Provide the (X, Y) coordinate of the cell's center where the given text is located.  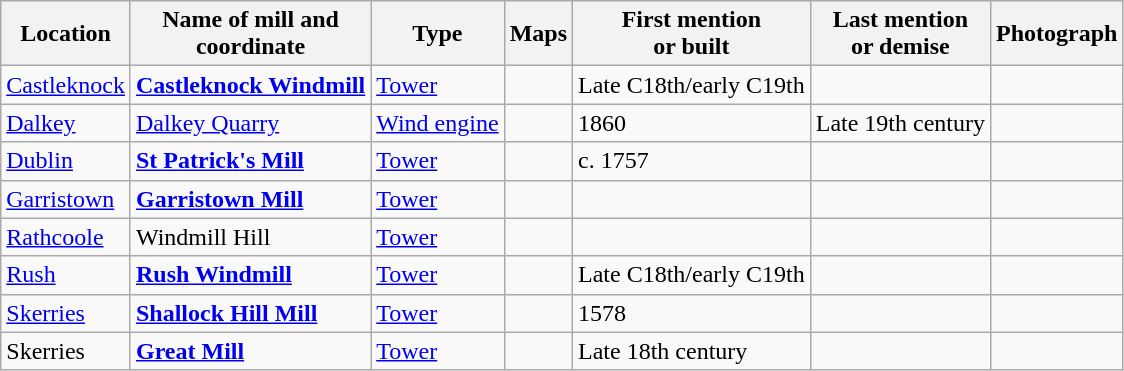
Name of mill andcoordinate (250, 34)
First mentionor built (692, 34)
Garristown Mill (250, 199)
Rush Windmill (250, 275)
Photograph (1057, 34)
1860 (692, 123)
St Patrick's Mill (250, 161)
Rathcoole (66, 237)
Castleknock (66, 85)
Shallock Hill Mill (250, 313)
Type (438, 34)
Dalkey Quarry (250, 123)
Wind engine (438, 123)
Garristown (66, 199)
Late 18th century (692, 351)
Rush (66, 275)
Dalkey (66, 123)
Maps (538, 34)
Castleknock Windmill (250, 85)
Windmill Hill (250, 237)
Last mention or demise (900, 34)
Location (66, 34)
c. 1757 (692, 161)
Late 19th century (900, 123)
1578 (692, 313)
Dublin (66, 161)
Great Mill (250, 351)
